Locate the cell with the specified text and output its [x, y] center coordinate. 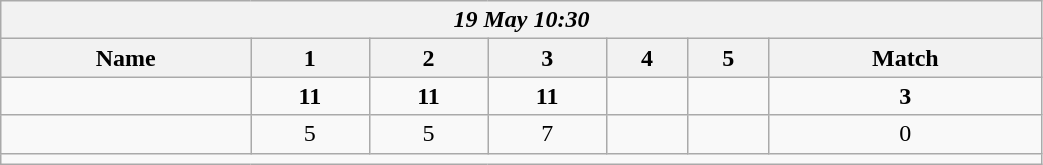
Name [126, 58]
Match [906, 58]
0 [906, 134]
2 [428, 58]
19 May 10:30 [522, 20]
7 [548, 134]
4 [648, 58]
1 [310, 58]
